Pinpoint the cell where the given text exists, returning its (x, y) midpoint coordinate. 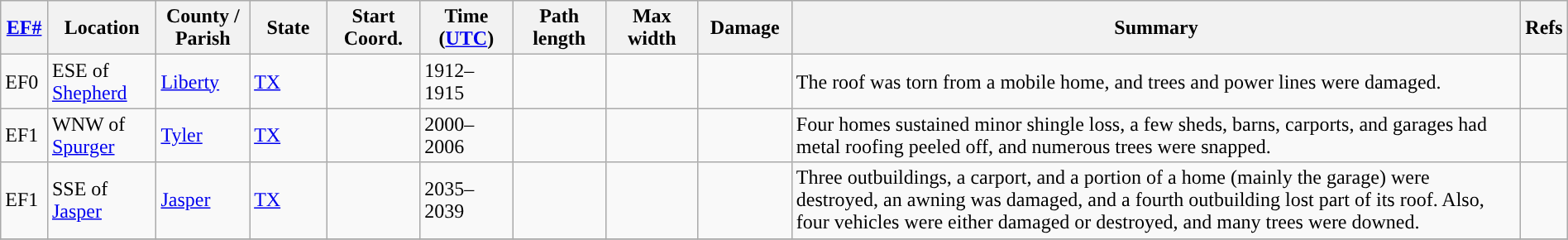
Summary (1156, 28)
WNW of Spurger (101, 136)
State (289, 28)
2000–2006 (466, 136)
Time (UTC) (466, 28)
EF# (25, 28)
ESE of Shepherd (101, 81)
1912–1915 (466, 81)
Jasper (203, 200)
The roof was torn from a mobile home, and trees and power lines were damaged. (1156, 81)
Tyler (203, 136)
Start Coord. (373, 28)
Path length (559, 28)
Liberty (203, 81)
EF0 (25, 81)
Max width (652, 28)
Location (101, 28)
County / Parish (203, 28)
Four homes sustained minor shingle loss, a few sheds, barns, carports, and garages had metal roofing peeled off, and numerous trees were snapped. (1156, 136)
Damage (744, 28)
2035–2039 (466, 200)
Refs (1545, 28)
SSE of Jasper (101, 200)
